Pinpoint the cell where the given text exists, returning its (x, y) midpoint coordinate. 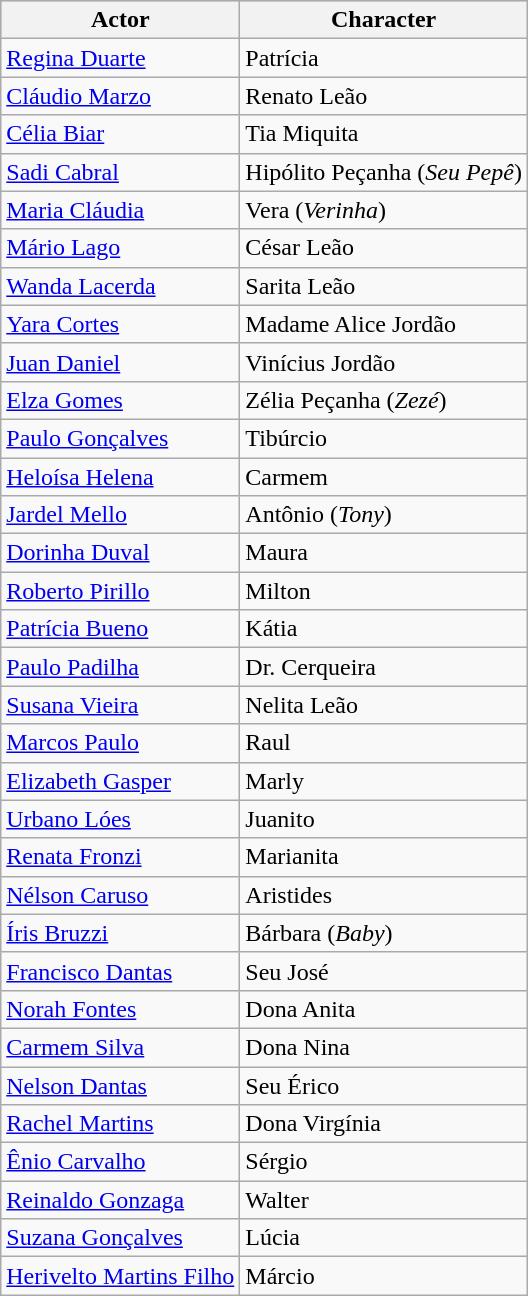
Nélson Caruso (120, 895)
Sarita Leão (384, 286)
Marcos Paulo (120, 743)
Carmem Silva (120, 1047)
Vinícius Jordão (384, 362)
Marianita (384, 857)
Wanda Lacerda (120, 286)
Marly (384, 781)
Reinaldo Gonzaga (120, 1200)
Francisco Dantas (120, 971)
Sadi Cabral (120, 172)
Rachel Martins (120, 1124)
Dorinha Duval (120, 553)
Hipólito Peçanha (Seu Pepê) (384, 172)
Tia Miquita (384, 134)
Renata Fronzi (120, 857)
Norah Fontes (120, 1009)
Célia Biar (120, 134)
Lúcia (384, 1238)
Juanito (384, 819)
Elza Gomes (120, 400)
Raul (384, 743)
Paulo Padilha (120, 667)
Sérgio (384, 1162)
Maura (384, 553)
Patrícia (384, 58)
Dona Virgínia (384, 1124)
Paulo Gonçalves (120, 438)
César Leão (384, 248)
Aristides (384, 895)
Maria Cláudia (120, 210)
Tibúrcio (384, 438)
Seu Érico (384, 1085)
Juan Daniel (120, 362)
Roberto Pirillo (120, 591)
Madame Alice Jordão (384, 324)
Patrícia Bueno (120, 629)
Jardel Mello (120, 515)
Walter (384, 1200)
Susana Vieira (120, 705)
Actor (120, 20)
Milton (384, 591)
Bárbara (Baby) (384, 933)
Suzana Gonçalves (120, 1238)
Regina Duarte (120, 58)
Mário Lago (120, 248)
Dona Nina (384, 1047)
Íris Bruzzi (120, 933)
Herivelto Martins Filho (120, 1276)
Renato Leão (384, 96)
Nelson Dantas (120, 1085)
Nelita Leão (384, 705)
Dr. Cerqueira (384, 667)
Márcio (384, 1276)
Kátia (384, 629)
Dona Anita (384, 1009)
Elizabeth Gasper (120, 781)
Yara Cortes (120, 324)
Character (384, 20)
Urbano Lóes (120, 819)
Ênio Carvalho (120, 1162)
Antônio (Tony) (384, 515)
Cláudio Marzo (120, 96)
Heloísa Helena (120, 477)
Vera (Verinha) (384, 210)
Zélia Peçanha (Zezé) (384, 400)
Seu José (384, 971)
Carmem (384, 477)
